For the text-containing cell, return its midpoint in [X, Y] coordinate format. 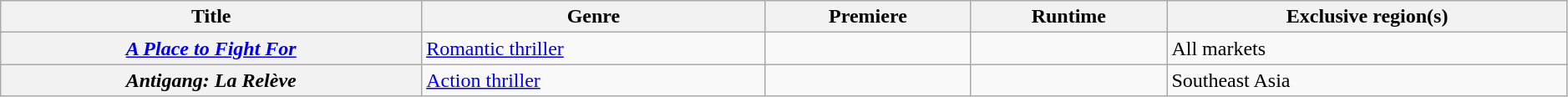
Genre [594, 17]
Action thriller [594, 80]
Title [211, 17]
All markets [1367, 48]
Exclusive region(s) [1367, 17]
Southeast Asia [1367, 80]
Romantic thriller [594, 48]
Antigang: La Relève [211, 80]
Premiere [867, 17]
A Place to Fight For [211, 48]
Runtime [1069, 17]
